Detect which cell encompasses the target text, then output its [X, Y] center coordinate. 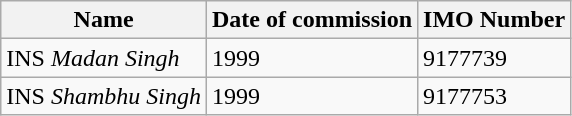
INS Shambhu Singh [104, 96]
Name [104, 20]
Date of commission [312, 20]
INS Madan Singh [104, 58]
9177753 [494, 96]
9177739 [494, 58]
IMO Number [494, 20]
